Output the [x, y] coordinate of the center of the cell containing the given text.  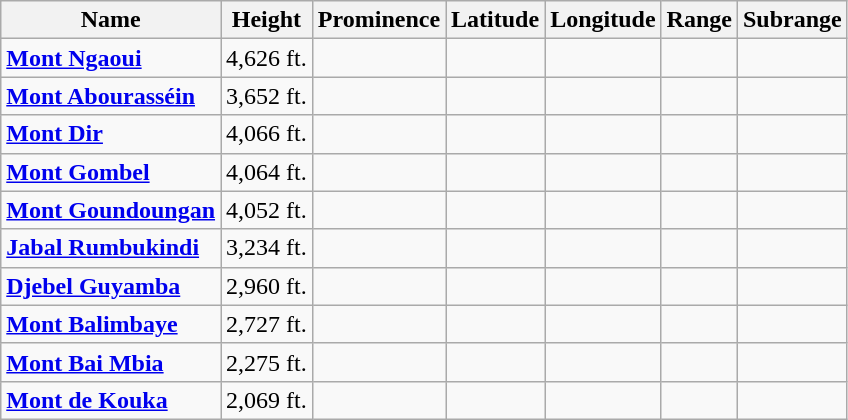
Subrange [792, 20]
Mont Balimbaye [111, 324]
3,652 ft. [267, 96]
2,069 ft. [267, 400]
Prominence [378, 20]
2,275 ft. [267, 362]
Name [111, 20]
Mont Ngaoui [111, 58]
4,626 ft. [267, 58]
4,064 ft. [267, 172]
Jabal Rumbukindi [111, 248]
2,960 ft. [267, 286]
Range [699, 20]
Mont Bai Mbia [111, 362]
3,234 ft. [267, 248]
Height [267, 20]
Mont de Kouka [111, 400]
4,052 ft. [267, 210]
Mont Goundoungan [111, 210]
2,727 ft. [267, 324]
Longitude [603, 20]
Djebel Guyamba [111, 286]
Mont Gombel [111, 172]
Latitude [496, 20]
Mont Dir [111, 134]
4,066 ft. [267, 134]
Mont Abourasséin [111, 96]
